For the text-containing cell, return its midpoint in (x, y) coordinate format. 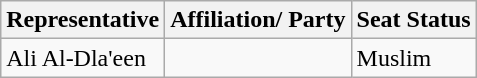
Muslim (414, 58)
Ali Al-Dla'een (83, 58)
Seat Status (414, 20)
Affiliation/ Party (258, 20)
Representative (83, 20)
